Capture the cell that displays the provided text and extract its [X, Y] central coordinate. 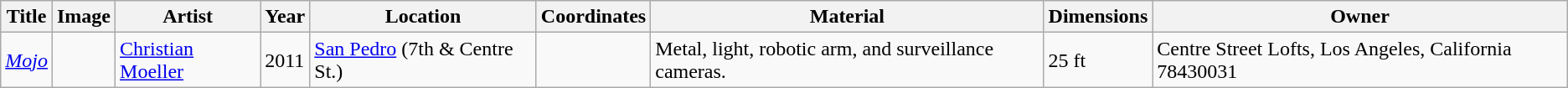
Metal, light, robotic arm, and surveillance cameras. [848, 60]
Coordinates [593, 17]
Centre Street Lofts, Los Angeles, California 78430031 [1360, 60]
Location [424, 17]
Christian Moeller [188, 60]
Owner [1360, 17]
Year [285, 17]
2011 [285, 60]
Artist [188, 17]
Image [84, 17]
Title [27, 17]
Material [848, 17]
San Pedro (7th & Centre St.) [424, 60]
Mojo [27, 60]
Dimensions [1098, 17]
25 ft [1098, 60]
